Scan for the cell matching the given text and deliver its [x, y] coordinate at center. 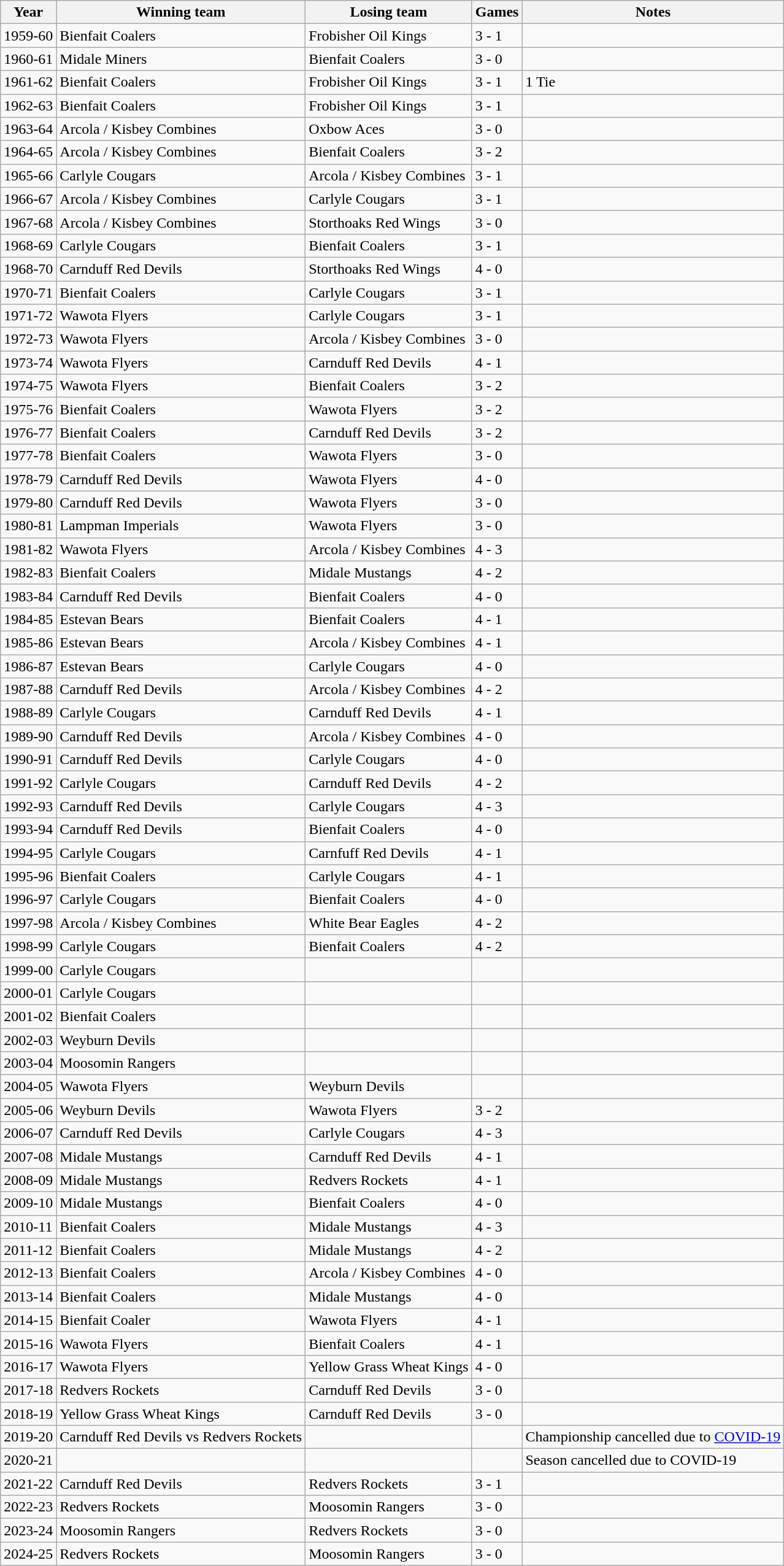
Oxbow Aces [389, 129]
1991-92 [28, 783]
1973-74 [28, 363]
Losing team [389, 12]
1976-77 [28, 433]
1985-86 [28, 642]
1962-63 [28, 106]
2000-01 [28, 993]
1988-89 [28, 713]
White Bear Eagles [389, 923]
1978-79 [28, 479]
2015-16 [28, 1343]
2014-15 [28, 1320]
1993-94 [28, 830]
1989-90 [28, 736]
1981-82 [28, 549]
2003-04 [28, 1063]
1960-61 [28, 59]
1987-88 [28, 690]
Midale Miners [181, 59]
1966-67 [28, 199]
1968-70 [28, 269]
2004-05 [28, 1087]
2009-10 [28, 1203]
2018-19 [28, 1413]
2024-25 [28, 1554]
Championship cancelled due to COVID-19 [653, 1437]
1986-87 [28, 666]
2012-13 [28, 1273]
1999-00 [28, 970]
2007-08 [28, 1157]
1994-95 [28, 853]
2001-02 [28, 1016]
1975-76 [28, 409]
2010-11 [28, 1227]
1983-84 [28, 596]
Season cancelled due to COVID-19 [653, 1460]
Year [28, 12]
1979-80 [28, 503]
1970-71 [28, 293]
2023-24 [28, 1530]
1992-93 [28, 806]
1964-65 [28, 152]
1968-69 [28, 245]
1959-60 [28, 36]
2006-07 [28, 1133]
1984-85 [28, 619]
1971-72 [28, 316]
2021-22 [28, 1484]
2005-06 [28, 1110]
Winning team [181, 12]
1963-64 [28, 129]
2020-21 [28, 1460]
1974-75 [28, 386]
1998-99 [28, 946]
2002-03 [28, 1040]
1972-73 [28, 339]
1965-66 [28, 175]
Lampman Imperials [181, 526]
2008-09 [28, 1180]
1996-97 [28, 900]
2017-18 [28, 1390]
Notes [653, 12]
2016-17 [28, 1367]
1990-91 [28, 760]
2011-12 [28, 1250]
2013-14 [28, 1297]
1995-96 [28, 876]
1997-98 [28, 923]
1982-83 [28, 573]
Carnfuff Red Devils [389, 853]
Games [497, 12]
2019-20 [28, 1437]
1967-68 [28, 222]
1961-62 [28, 82]
Bienfait Coaler [181, 1320]
Carnduff Red Devils vs Redvers Rockets [181, 1437]
1977-78 [28, 456]
1980-81 [28, 526]
2022-23 [28, 1507]
1 Tie [653, 82]
